Search for the cell housing the specified text and yield its (X, Y) center coordinate. 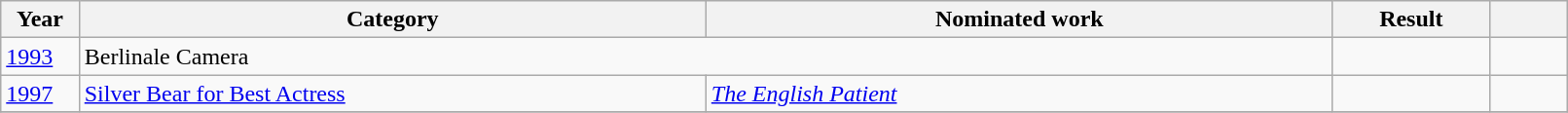
The English Patient (1019, 94)
1997 (40, 94)
Category (392, 19)
Year (40, 19)
Nominated work (1019, 19)
Berlinale Camera (706, 56)
Result (1411, 19)
Silver Bear for Best Actress (392, 94)
1993 (40, 56)
